Capture the cell that displays the provided text and extract its (x, y) central coordinate. 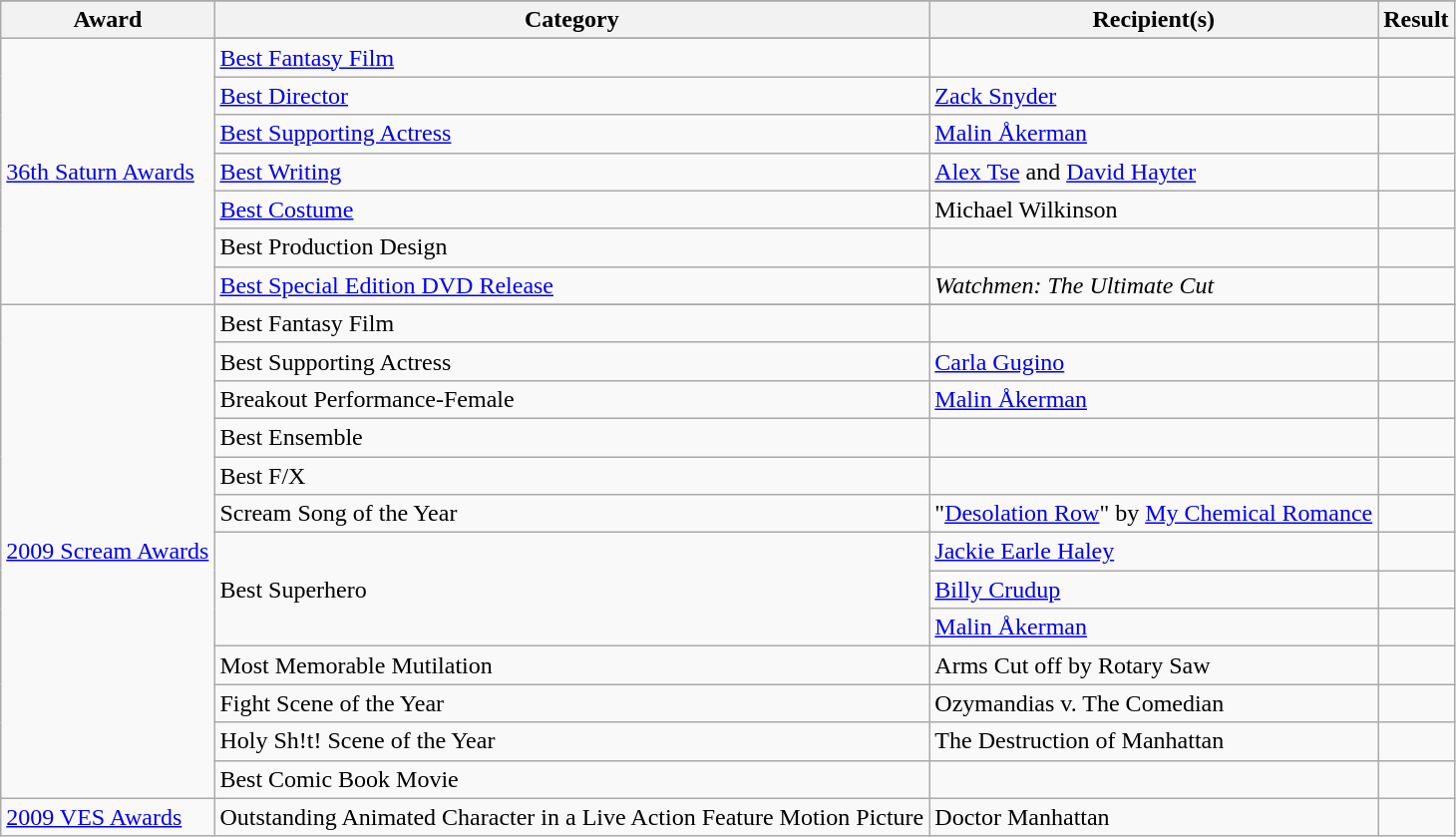
Billy Crudup (1154, 590)
Breakout Performance-Female (572, 399)
Carla Gugino (1154, 361)
Award (108, 20)
Michael Wilkinson (1154, 209)
2009 VES Awards (108, 817)
Best Writing (572, 172)
Best Ensemble (572, 437)
2009 Scream Awards (108, 551)
Best Costume (572, 209)
Result (1416, 20)
Most Memorable Mutilation (572, 665)
Best F/X (572, 476)
Zack Snyder (1154, 96)
Watchmen: The Ultimate Cut (1154, 285)
Best Superhero (572, 590)
Arms Cut off by Rotary Saw (1154, 665)
Best Production Design (572, 247)
Jackie Earle Haley (1154, 552)
Ozymandias v. The Comedian (1154, 703)
Doctor Manhattan (1154, 817)
Best Director (572, 96)
Holy Sh!t! Scene of the Year (572, 741)
36th Saturn Awards (108, 172)
Best Special Edition DVD Release (572, 285)
Category (572, 20)
Recipient(s) (1154, 20)
Outstanding Animated Character in a Live Action Feature Motion Picture (572, 817)
Alex Tse and David Hayter (1154, 172)
Scream Song of the Year (572, 514)
Best Comic Book Movie (572, 779)
"Desolation Row" by My Chemical Romance (1154, 514)
The Destruction of Manhattan (1154, 741)
Fight Scene of the Year (572, 703)
